Locate the cell with the specified text and output its (X, Y) center coordinate. 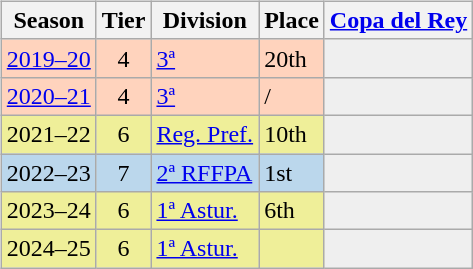
Division (205, 20)
2022–23 (48, 173)
Season (48, 20)
Place (292, 20)
20th (292, 58)
6th (292, 211)
2023–24 (48, 211)
2024–25 (48, 249)
2021–22 (48, 134)
Reg. Pref. (205, 134)
10th (292, 134)
1st (292, 173)
7 (124, 173)
Tier (124, 20)
2020–21 (48, 96)
Copa del Rey (398, 20)
/ (292, 96)
2019–20 (48, 58)
2ª RFFPA (205, 173)
